Provide the [x, y] coordinate of the cell's center where the given text is located.  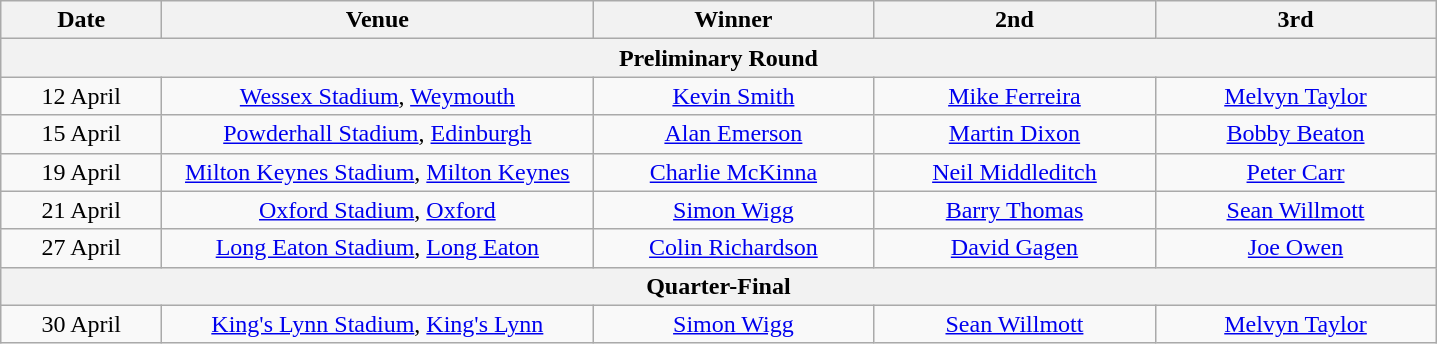
Bobby Beaton [1296, 134]
Winner [734, 20]
Alan Emerson [734, 134]
Mike Ferreira [1014, 96]
27 April [82, 248]
David Gagen [1014, 248]
15 April [82, 134]
12 April [82, 96]
30 April [82, 324]
Kevin Smith [734, 96]
2nd [1014, 20]
Charlie McKinna [734, 172]
Wessex Stadium, Weymouth [378, 96]
Venue [378, 20]
King's Lynn Stadium, King's Lynn [378, 324]
Neil Middleditch [1014, 172]
Preliminary Round [718, 58]
Oxford Stadium, Oxford [378, 210]
Joe Owen [1296, 248]
3rd [1296, 20]
Barry Thomas [1014, 210]
Date [82, 20]
Peter Carr [1296, 172]
Milton Keynes Stadium, Milton Keynes [378, 172]
Long Eaton Stadium, Long Eaton [378, 248]
Powderhall Stadium, Edinburgh [378, 134]
19 April [82, 172]
Quarter-Final [718, 286]
Martin Dixon [1014, 134]
21 April [82, 210]
Colin Richardson [734, 248]
